Locate the cell with the specified text and output its (X, Y) center coordinate. 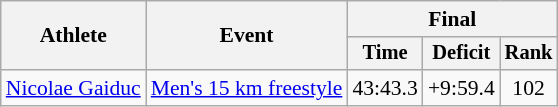
Deficit (462, 54)
102 (529, 88)
Men's 15 km freestyle (247, 88)
Time (384, 54)
+9:59.4 (462, 88)
Nicolae Gaiduc (74, 88)
Final (452, 19)
43:43.3 (384, 88)
Rank (529, 54)
Event (247, 36)
Athlete (74, 36)
